Output the (X, Y) coordinate of the center of the cell containing the given text.  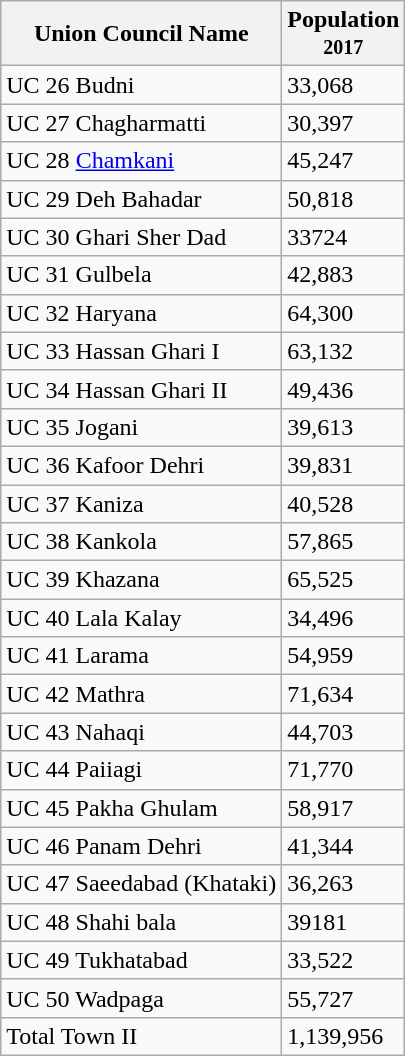
33724 (344, 237)
40,528 (344, 503)
58,917 (344, 808)
41,344 (344, 846)
71,770 (344, 770)
UC 27 Chagharmatti (142, 123)
UC 38 Kankola (142, 542)
UC 37 Kaniza (142, 503)
UC 42 Mathra (142, 694)
55,727 (344, 998)
45,247 (344, 161)
UC 46 Panam Dehri (142, 846)
63,132 (344, 351)
UC 36 Kafoor Dehri (142, 465)
44,703 (344, 732)
UC 29 Deh Bahadar (142, 199)
39,613 (344, 427)
UC 50 Wadpaga (142, 998)
34,496 (344, 618)
71,634 (344, 694)
39181 (344, 922)
39,831 (344, 465)
UC 32 Haryana (142, 313)
UC 39 Khazana (142, 580)
30,397 (344, 123)
UC 28 Chamkani (142, 161)
54,959 (344, 656)
42,883 (344, 275)
UC 48 Shahi bala (142, 922)
UC 43 Nahaqi (142, 732)
Total Town II (142, 1036)
49,436 (344, 389)
33,522 (344, 960)
UC 33 Hassan Ghari I (142, 351)
1,139,956 (344, 1036)
UC 47 Saeedabad (Khataki) (142, 884)
33,068 (344, 85)
UC 49 Tukhatabad (142, 960)
UC 41 Larama (142, 656)
64,300 (344, 313)
36,263 (344, 884)
UC 44 Paiiagi (142, 770)
50,818 (344, 199)
57,865 (344, 542)
UC 45 Pakha Ghulam (142, 808)
UC 31 Gulbela (142, 275)
UC 34 Hassan Ghari II (142, 389)
Union Council Name (142, 34)
UC 26 Budni (142, 85)
65,525 (344, 580)
UC 35 Jogani (142, 427)
UC 30 Ghari Sher Dad (142, 237)
Population 2017 (344, 34)
UC 40 Lala Kalay (142, 618)
